Search for the cell housing the specified text and yield its [x, y] center coordinate. 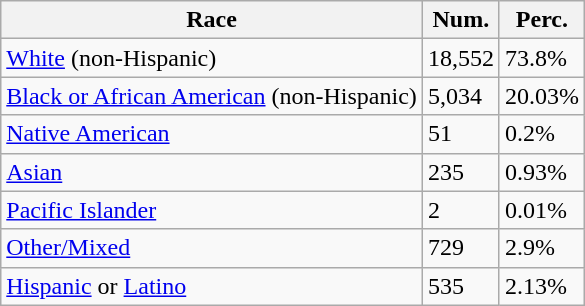
Race [212, 20]
235 [460, 172]
20.03% [542, 96]
73.8% [542, 58]
0.01% [542, 210]
Perc. [542, 20]
18,552 [460, 58]
Black or African American (non-Hispanic) [212, 96]
2.9% [542, 248]
Native American [212, 134]
0.93% [542, 172]
Num. [460, 20]
729 [460, 248]
White (non-Hispanic) [212, 58]
Pacific Islander [212, 210]
5,034 [460, 96]
0.2% [542, 134]
Other/Mixed [212, 248]
51 [460, 134]
535 [460, 286]
2.13% [542, 286]
2 [460, 210]
Asian [212, 172]
Hispanic or Latino [212, 286]
